Return [X, Y] of the center of cell containing provided text 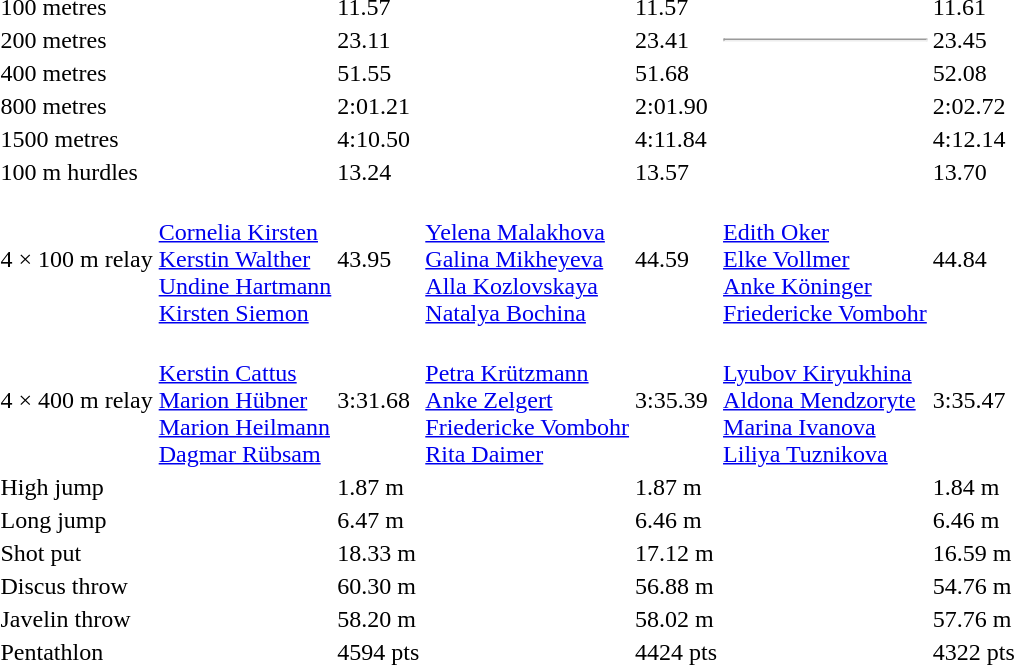
Edith OkerElke VollmerAnke KöningerFriedericke Vombohr [826, 259]
17.12 m [676, 553]
3:35.39 [676, 400]
13.24 [378, 172]
23.41 [676, 40]
4:10.50 [378, 139]
58.20 m [378, 619]
18.33 m [378, 553]
51.55 [378, 73]
Petra KrützmannAnke ZelgertFriedericke VombohrRita Daimer [528, 400]
56.88 m [676, 586]
6.46 m [676, 520]
51.68 [676, 73]
Cornelia KirstenKerstin WaltherUndine HartmannKirsten Siemon [245, 259]
58.02 m [676, 619]
4:11.84 [676, 139]
23.11 [378, 40]
3:31.68 [378, 400]
Lyubov KiryukhinaAldona MendzoryteMarina IvanovaLiliya Tuznikova [826, 400]
6.47 m [378, 520]
2:01.21 [378, 106]
2:01.90 [676, 106]
Yelena MalakhovaGalina MikheyevaAlla KozlovskayaNatalya Bochina [528, 259]
44.59 [676, 259]
60.30 m [378, 586]
13.57 [676, 172]
Kerstin CattusMarion HübnerMarion HeilmannDagmar Rübsam [245, 400]
43.95 [378, 259]
